Return the [x, y] coordinate for the center point of the cell that contains the specified text.  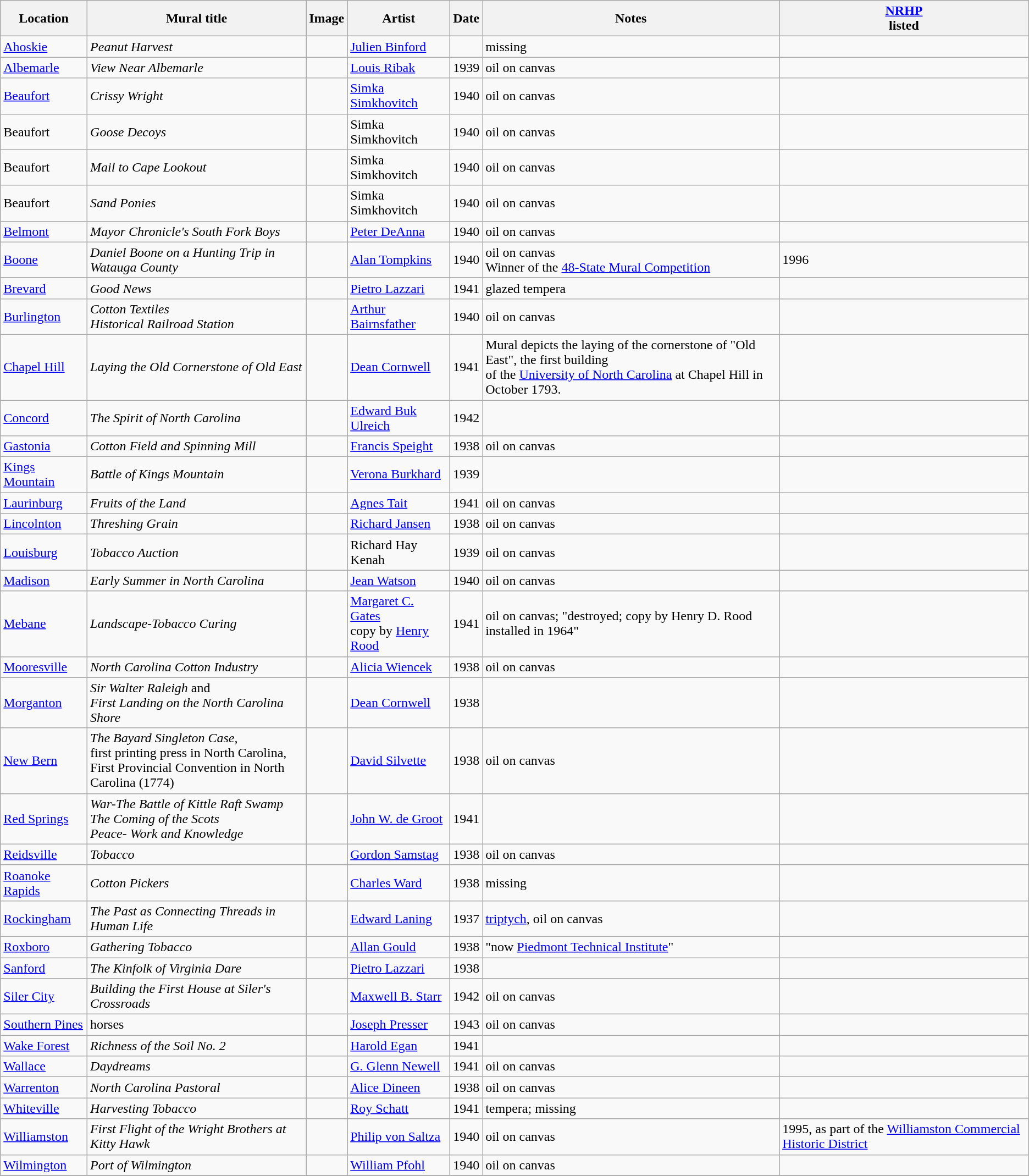
Kings Mountain [44, 475]
Roxboro [44, 947]
Morganton [44, 703]
Philip von Saltza [399, 1137]
North Carolina Pastoral [197, 1087]
Belmont [44, 231]
Boone [44, 260]
Laurinburg [44, 503]
The Past as Connecting Threads in Human Life [197, 918]
Maxwell B. Starr [399, 996]
Laying the Old Cornerstone of Old East [197, 367]
Sir Walter Raleigh and First Landing on the North Carolina Shore [197, 703]
triptych, oil on canvas [631, 918]
1937 [466, 918]
Early Summer in North Carolina [197, 581]
Daydreams [197, 1067]
Artist [399, 19]
Port of Wilmington [197, 1165]
Peanut Harvest [197, 47]
Red Springs [44, 819]
"now Piedmont Technical Institute" [631, 947]
Reidsville [44, 854]
Louis Ribak [399, 68]
Landscape-Tobacco Curing [197, 623]
Lincolnton [44, 524]
Richard Jansen [399, 524]
Threshing Grain [197, 524]
The Kinfolk of Virginia Dare [197, 968]
Margaret C. Gatescopy by Henry Rood [399, 623]
Richard Hay Kenah [399, 552]
Goose Decoys [197, 132]
oil on canvas; "destroyed; copy by Henry D. Rood installed in 1964" [631, 623]
Siler City [44, 996]
Mural depicts the laying of the cornerstone of "Old East", the first building of the University of North Carolina at Chapel Hill in October 1793. [631, 367]
Image [327, 19]
Harold Egan [399, 1046]
View Near Albemarle [197, 68]
Gathering Tobacco [197, 947]
Tobacco [197, 854]
Edward Buk Ulreich [399, 418]
Albemarle [44, 68]
Crissy Wright [197, 96]
Louisburg [44, 552]
Harvesting Tobacco [197, 1108]
glazed tempera [631, 288]
Gordon Samstag [399, 854]
David Silvette [399, 761]
First Flight of the Wright Brothers at Kitty Hawk [197, 1137]
Sand Ponies [197, 203]
Whiteville [44, 1108]
Allan Gould [399, 947]
Location [44, 19]
Sanford [44, 968]
Peter DeAnna [399, 231]
Gastonia [44, 446]
Verona Burkhard [399, 475]
Notes [631, 19]
Chapel Hill [44, 367]
Cotton Field and Spinning Mill [197, 446]
Alan Tompkins [399, 260]
Brevard [44, 288]
Mebane [44, 623]
Tobacco Auction [197, 552]
oil on canvasWinner of the 48-State Mural Competition [631, 260]
1996 [904, 260]
Wilmington [44, 1165]
NRHPlisted [904, 19]
Arthur Bairnsfather [399, 317]
North Carolina Cotton Industry [197, 667]
Agnes Tait [399, 503]
Date [466, 19]
Madison [44, 581]
Edward Laning [399, 918]
The Bayard Singleton Case,first printing press in North Carolina,First Provincial Convention in North Carolina (1774) [197, 761]
Ahoskie [44, 47]
Mural title [197, 19]
Burlington [44, 317]
Williamston [44, 1137]
Building the First House at Siler's Crossroads [197, 996]
Wallace [44, 1067]
Mayor Chronicle's South Fork Boys [197, 231]
Cotton Pickers [197, 883]
G. Glenn Newell [399, 1067]
Battle of Kings Mountain [197, 475]
Joseph Presser [399, 1025]
1943 [466, 1025]
Roy Schatt [399, 1108]
Alice Dineen [399, 1087]
Warrenton [44, 1087]
Mooresville [44, 667]
Julien Binford [399, 47]
Roanoke Rapids [44, 883]
Daniel Boone on a Hunting Trip in Watauga County [197, 260]
Fruits of the Land [197, 503]
Wake Forest [44, 1046]
tempera; missing [631, 1108]
The Spirit of North Carolina [197, 418]
War-The Battle of Kittle Raft Swamp The Coming of the Scots Peace- Work and Knowledge [197, 819]
Francis Speight [399, 446]
1995, as part of the Williamston Commercial Historic District [904, 1137]
Southern Pines [44, 1025]
Concord [44, 418]
William Pfohl [399, 1165]
John W. de Groot [399, 819]
Cotton TextilesHistorical Railroad Station [197, 317]
Jean Watson [399, 581]
Alicia Wiencek [399, 667]
horses [197, 1025]
Rockingham [44, 918]
Mail to Cape Lookout [197, 167]
Good News [197, 288]
Richness of the Soil No. 2 [197, 1046]
New Bern [44, 761]
Charles Ward [399, 883]
